Return the (x, y) coordinate for the center point of the cell that contains the specified text.  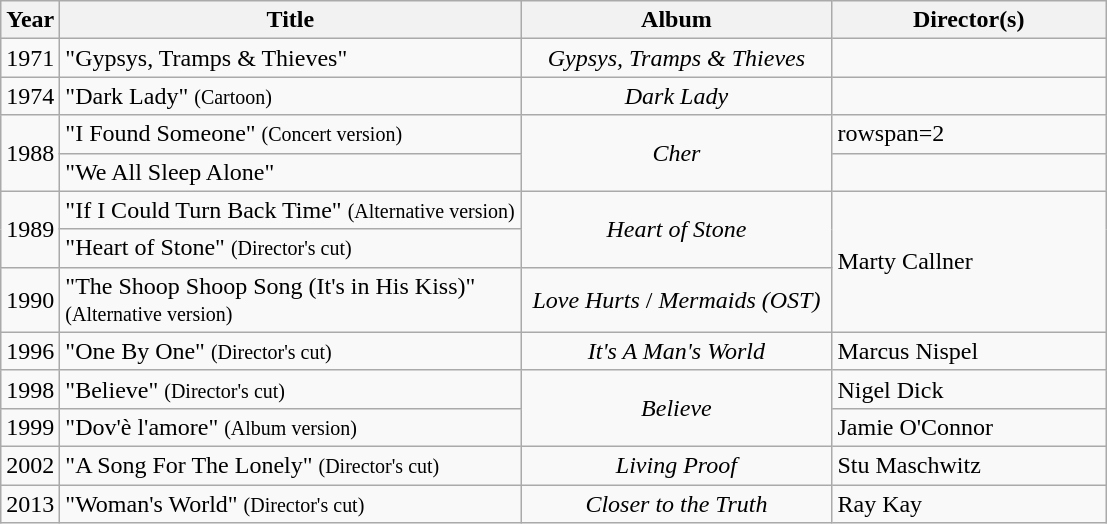
1974 (30, 96)
2002 (30, 465)
1990 (30, 300)
1989 (30, 229)
"Dov'è l'amore" (Album version) (290, 427)
"Heart of Stone" (Director's cut) (290, 248)
1998 (30, 389)
"We All Sleep Alone" (290, 172)
Marcus Nispel (969, 351)
1999 (30, 427)
Believe (676, 408)
Title (290, 20)
Album (676, 20)
"The Shoop Shoop Song (It's in His Kiss)" (Alternative version) (290, 300)
"If I Could Turn Back Time" (Alternative version) (290, 210)
"I Found Someone" (Concert version) (290, 134)
1971 (30, 58)
1988 (30, 153)
Closer to the Truth (676, 503)
2013 (30, 503)
Stu Maschwitz (969, 465)
"Dark Lady" (Cartoon) (290, 96)
Ray Kay (969, 503)
Cher (676, 153)
Love Hurts / Mermaids (OST) (676, 300)
Gypsys, Tramps & Thieves (676, 58)
"Believe" (Director's cut) (290, 389)
Living Proof (676, 465)
"Gypsys, Tramps & Thieves" (290, 58)
Nigel Dick (969, 389)
1996 (30, 351)
Dark Lady (676, 96)
"A Song For The Lonely" (Director's cut) (290, 465)
Director(s) (969, 20)
rowspan=2 (969, 134)
"One By One" (Director's cut) (290, 351)
Heart of Stone (676, 229)
Marty Callner (969, 262)
Jamie O'Connor (969, 427)
Year (30, 20)
It's A Man's World (676, 351)
"Woman's World" (Director's cut) (290, 503)
